Extract the (x, y) coordinate from the center of the cell holding the provided text.  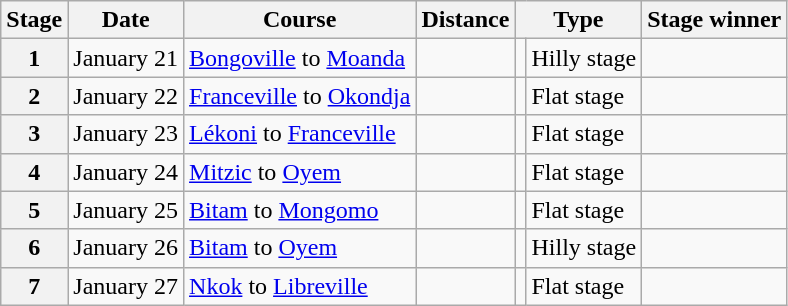
January 23 (126, 134)
Date (126, 20)
6 (34, 248)
4 (34, 172)
Stage winner (714, 20)
Lékoni to Franceville (300, 134)
January 27 (126, 286)
Bitam to Mongomo (300, 210)
January 21 (126, 58)
Nkok to Libreville (300, 286)
Mitzic to Oyem (300, 172)
3 (34, 134)
Distance (466, 20)
January 26 (126, 248)
Franceville to Okondja (300, 96)
1 (34, 58)
January 22 (126, 96)
7 (34, 286)
2 (34, 96)
5 (34, 210)
January 25 (126, 210)
Bongoville to Moanda (300, 58)
Bitam to Oyem (300, 248)
Type (578, 20)
January 24 (126, 172)
Course (300, 20)
Stage (34, 20)
